Scan for the cell matching the given text and deliver its [x, y] coordinate at center. 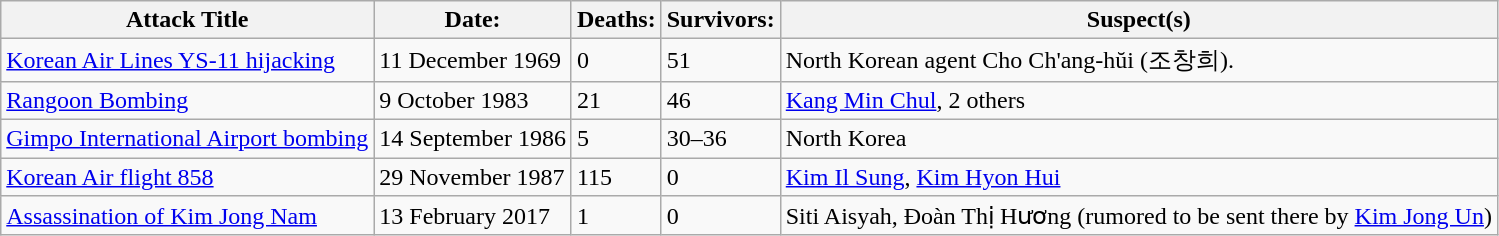
13 February 2017 [473, 216]
29 November 1987 [473, 177]
North Korean agent Cho Ch'ang-hŭi (조창희). [1138, 60]
115 [616, 177]
51 [720, 60]
Suspect(s) [1138, 20]
14 September 1986 [473, 138]
46 [720, 100]
Date: [473, 20]
Kang Min Chul, 2 others [1138, 100]
Siti Aisyah, Đoàn Thị Hương (rumored to be sent there by Kim Jong Un) [1138, 216]
Korean Air Lines YS-11 hijacking [188, 60]
Deaths: [616, 20]
1 [616, 216]
Rangoon Bombing [188, 100]
11 December 1969 [473, 60]
Assassination of Kim Jong Nam [188, 216]
Kim Il Sung, Kim Hyon Hui [1138, 177]
9 October 1983 [473, 100]
Attack Title [188, 20]
30–36 [720, 138]
Korean Air flight 858 [188, 177]
21 [616, 100]
Gimpo International Airport bombing [188, 138]
5 [616, 138]
North Korea [1138, 138]
Survivors: [720, 20]
